Detect which cell encompasses the target text, then output its [x, y] center coordinate. 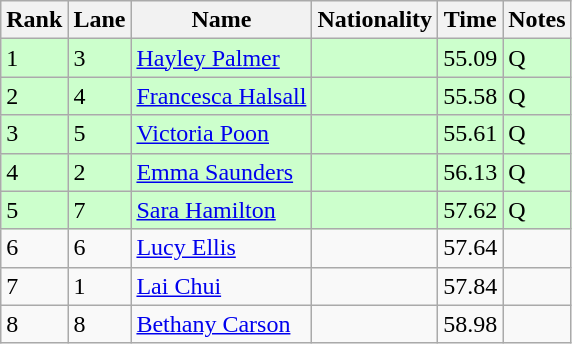
Time [470, 20]
58.98 [470, 324]
Bethany Carson [222, 324]
Notes [537, 20]
57.64 [470, 248]
Lai Chui [222, 286]
55.09 [470, 58]
Francesca Halsall [222, 96]
Lucy Ellis [222, 248]
Sara Hamilton [222, 210]
56.13 [470, 172]
Lane [100, 20]
Emma Saunders [222, 172]
Victoria Poon [222, 134]
55.58 [470, 96]
Hayley Palmer [222, 58]
55.61 [470, 134]
Rank [34, 20]
Nationality [375, 20]
57.62 [470, 210]
57.84 [470, 286]
Name [222, 20]
